Detect which cell encompasses the target text, then output its (X, Y) center coordinate. 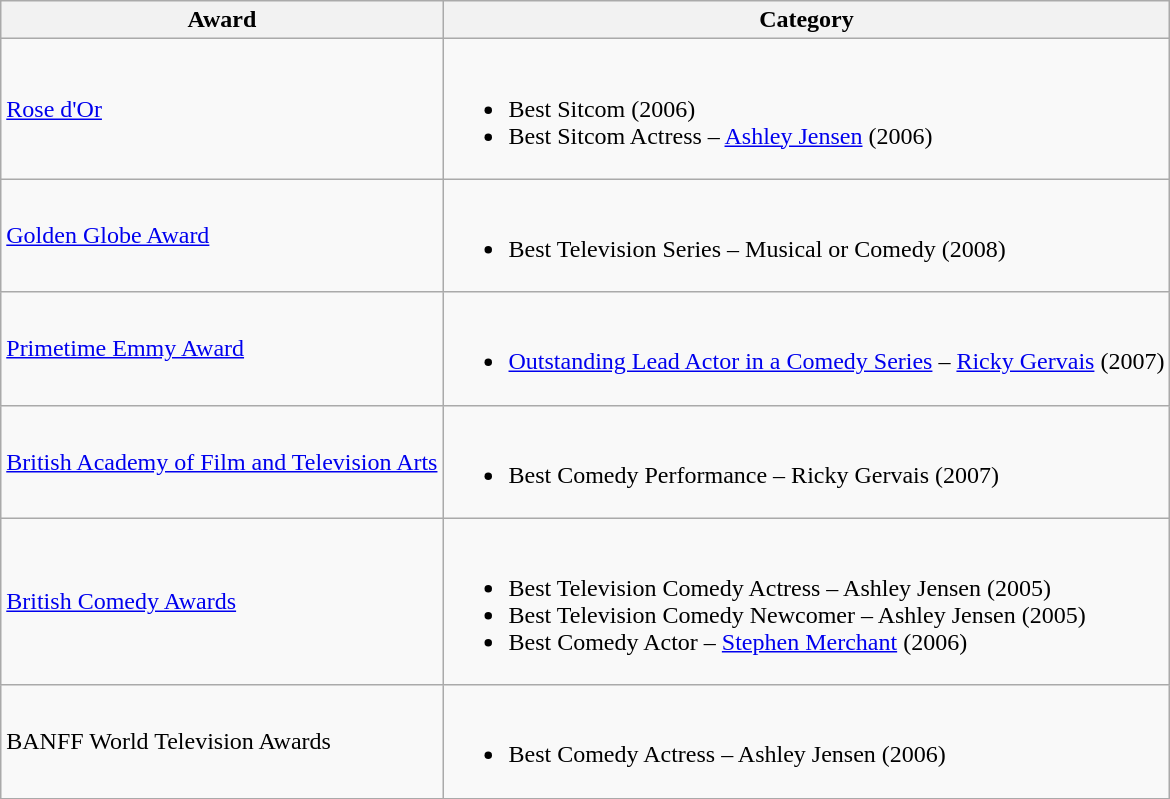
British Comedy Awards (222, 602)
Best Sitcom (2006)Best Sitcom Actress – Ashley Jensen (2006) (806, 109)
Best Comedy Actress – Ashley Jensen (2006) (806, 742)
Category (806, 20)
British Academy of Film and Television Arts (222, 462)
Best Comedy Performance – Ricky Gervais (2007) (806, 462)
Best Television Series – Musical or Comedy (2008) (806, 236)
Rose d'Or (222, 109)
Golden Globe Award (222, 236)
Primetime Emmy Award (222, 348)
Award (222, 20)
BANFF World Television Awards (222, 742)
Outstanding Lead Actor in a Comedy Series – Ricky Gervais (2007) (806, 348)
